For the text-containing cell, return its midpoint in (X, Y) coordinate format. 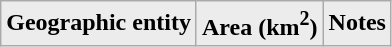
Geographic entity (99, 24)
Notes (357, 24)
Area (km2) (260, 24)
